Search for the cell housing the specified text and yield its (X, Y) center coordinate. 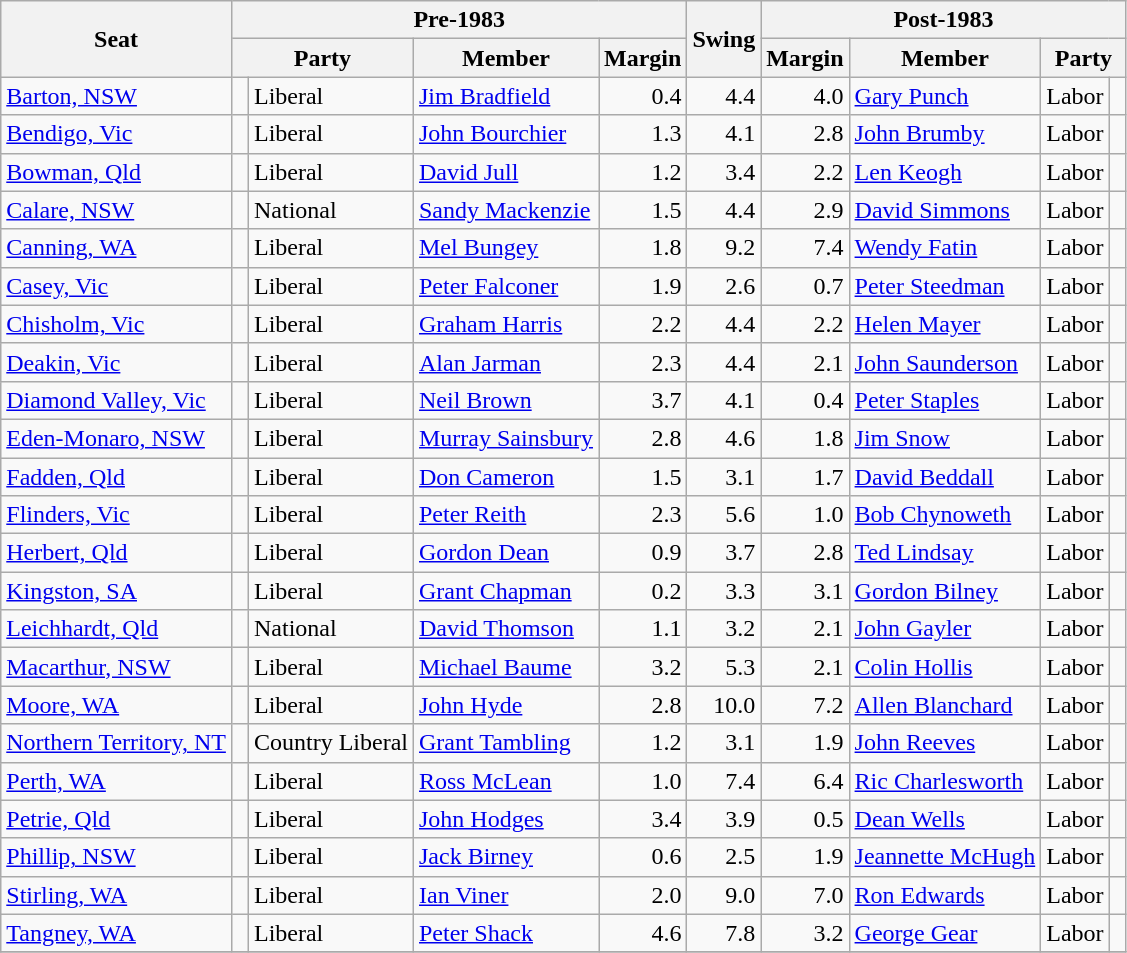
Stirling, WA (116, 895)
Graham Harris (506, 324)
5.3 (724, 667)
Don Cameron (506, 477)
Jack Birney (506, 857)
John Hodges (506, 819)
Herbert, Qld (116, 553)
2.9 (805, 210)
Bendigo, Vic (116, 134)
Murray Sainsbury (506, 438)
0.5 (805, 819)
Petrie, Qld (116, 819)
Jim Bradfield (506, 96)
Gary Punch (945, 96)
0.2 (643, 591)
John Saunderson (945, 362)
Alan Jarman (506, 362)
Diamond Valley, Vic (116, 400)
Canning, WA (116, 248)
Eden-Monaro, NSW (116, 438)
Barton, NSW (116, 96)
John Hyde (506, 705)
Peter Falconer (506, 286)
Jim Snow (945, 438)
9.0 (724, 895)
2.6 (724, 286)
2.5 (724, 857)
Country Liberal (330, 743)
Macarthur, NSW (116, 667)
Peter Reith (506, 515)
7.0 (805, 895)
Tangney, WA (116, 933)
Phillip, NSW (116, 857)
Sandy Mackenzie (506, 210)
5.6 (724, 515)
9.2 (724, 248)
Grant Tambling (506, 743)
Leichhardt, Qld (116, 629)
Kingston, SA (116, 591)
David Beddall (945, 477)
Gordon Bilney (945, 591)
David Simmons (945, 210)
Pre-1983 (459, 20)
Peter Staples (945, 400)
Len Keogh (945, 172)
Bob Chynoweth (945, 515)
Flinders, Vic (116, 515)
1.1 (643, 629)
7.2 (805, 705)
4.0 (805, 96)
7.8 (724, 933)
David Jull (506, 172)
2.0 (643, 895)
Moore, WA (116, 705)
Jeannette McHugh (945, 857)
Helen Mayer (945, 324)
Swing (724, 39)
0.9 (643, 553)
Deakin, Vic (116, 362)
3.3 (724, 591)
Bowman, Qld (116, 172)
George Gear (945, 933)
Ross McLean (506, 781)
Grant Chapman (506, 591)
Gordon Dean (506, 553)
John Gayler (945, 629)
Fadden, Qld (116, 477)
Mel Bungey (506, 248)
Michael Baume (506, 667)
David Thomson (506, 629)
Casey, Vic (116, 286)
Ron Edwards (945, 895)
Neil Brown (506, 400)
Peter Steedman (945, 286)
John Reeves (945, 743)
Ric Charlesworth (945, 781)
6.4 (805, 781)
Wendy Fatin (945, 248)
John Bourchier (506, 134)
0.7 (805, 286)
Perth, WA (116, 781)
Post-1983 (944, 20)
Chisholm, Vic (116, 324)
3.9 (724, 819)
10.0 (724, 705)
0.6 (643, 857)
Colin Hollis (945, 667)
Dean Wells (945, 819)
John Brumby (945, 134)
Northern Territory, NT (116, 743)
Calare, NSW (116, 210)
Ian Viner (506, 895)
Allen Blanchard (945, 705)
Ted Lindsay (945, 553)
1.7 (805, 477)
1.3 (643, 134)
Seat (116, 39)
Peter Shack (506, 933)
